Locate the cell with the specified text and output its (X, Y) center coordinate. 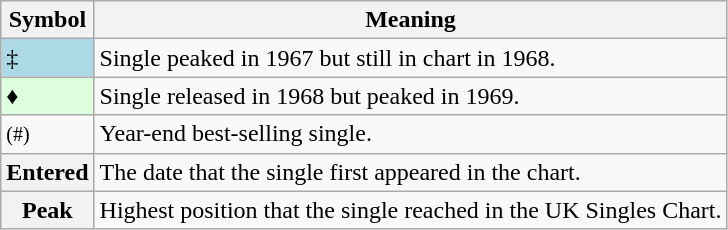
♦ (48, 96)
Single peaked in 1967 but still in chart in 1968. (410, 58)
Peak (48, 210)
Year-end best-selling single. (410, 134)
(#) (48, 134)
Highest position that the single reached in the UK Singles Chart. (410, 210)
Single released in 1968 but peaked in 1969. (410, 96)
The date that the single first appeared in the chart. (410, 172)
Meaning (410, 20)
Symbol (48, 20)
Entered (48, 172)
‡ (48, 58)
